Return the (x, y) coordinate for the center point of the cell that contains the specified text.  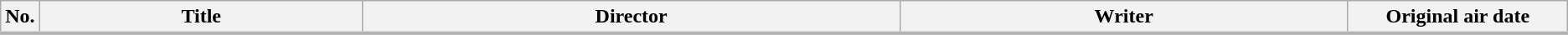
Original air date (1457, 17)
Title (201, 17)
No. (20, 17)
Director (632, 17)
Writer (1124, 17)
